Find where the given text appears and provide that cell's center as [x, y] coordinate. 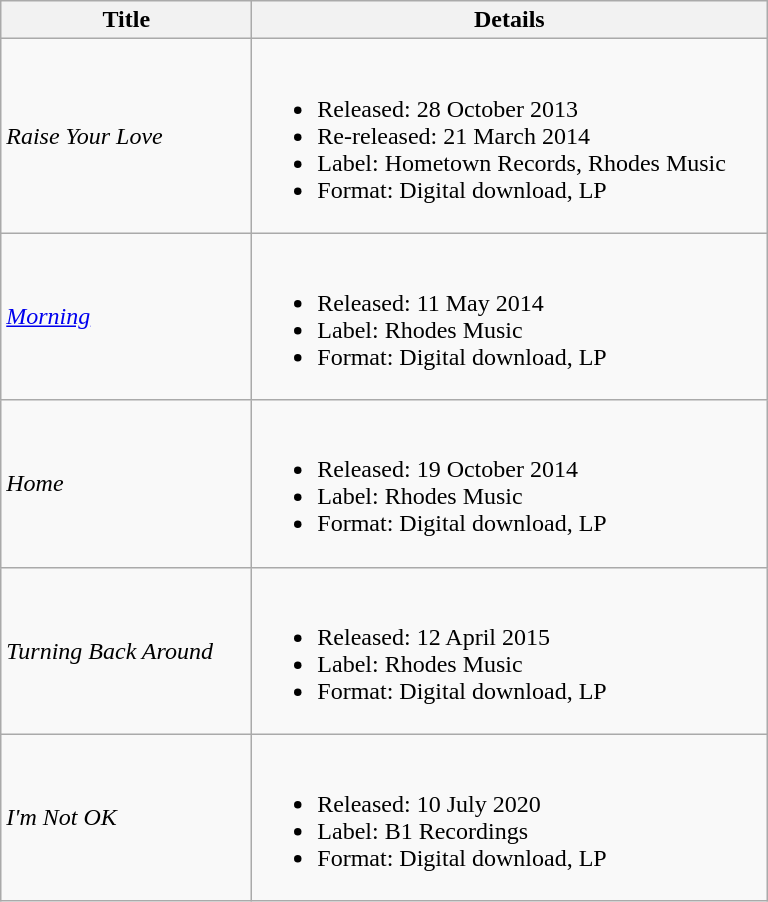
Details [510, 20]
Released: 28 October 2013Re-released: 21 March 2014Label: Hometown Records, Rhodes MusicFormat: Digital download, LP [510, 136]
Released: 10 July 2020Label: B1 RecordingsFormat: Digital download, LP [510, 818]
Morning [126, 316]
Released: 12 April 2015Label: Rhodes MusicFormat: Digital download, LP [510, 650]
Released: 11 May 2014Label: Rhodes MusicFormat: Digital download, LP [510, 316]
Released: 19 October 2014Label: Rhodes MusicFormat: Digital download, LP [510, 484]
Title [126, 20]
Raise Your Love [126, 136]
I'm Not OK [126, 818]
Home [126, 484]
Turning Back Around [126, 650]
